Locate the cell with the specified text and output its [X, Y] center coordinate. 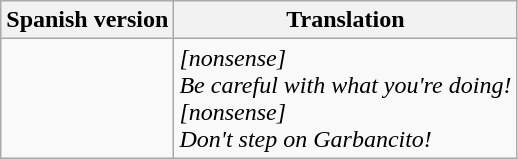
Translation [346, 20]
[nonsense]Be careful with what you're doing![nonsense]Don't step on Garbancito! [346, 98]
Spanish version [88, 20]
